Scan for the cell matching the given text and deliver its [X, Y] coordinate at center. 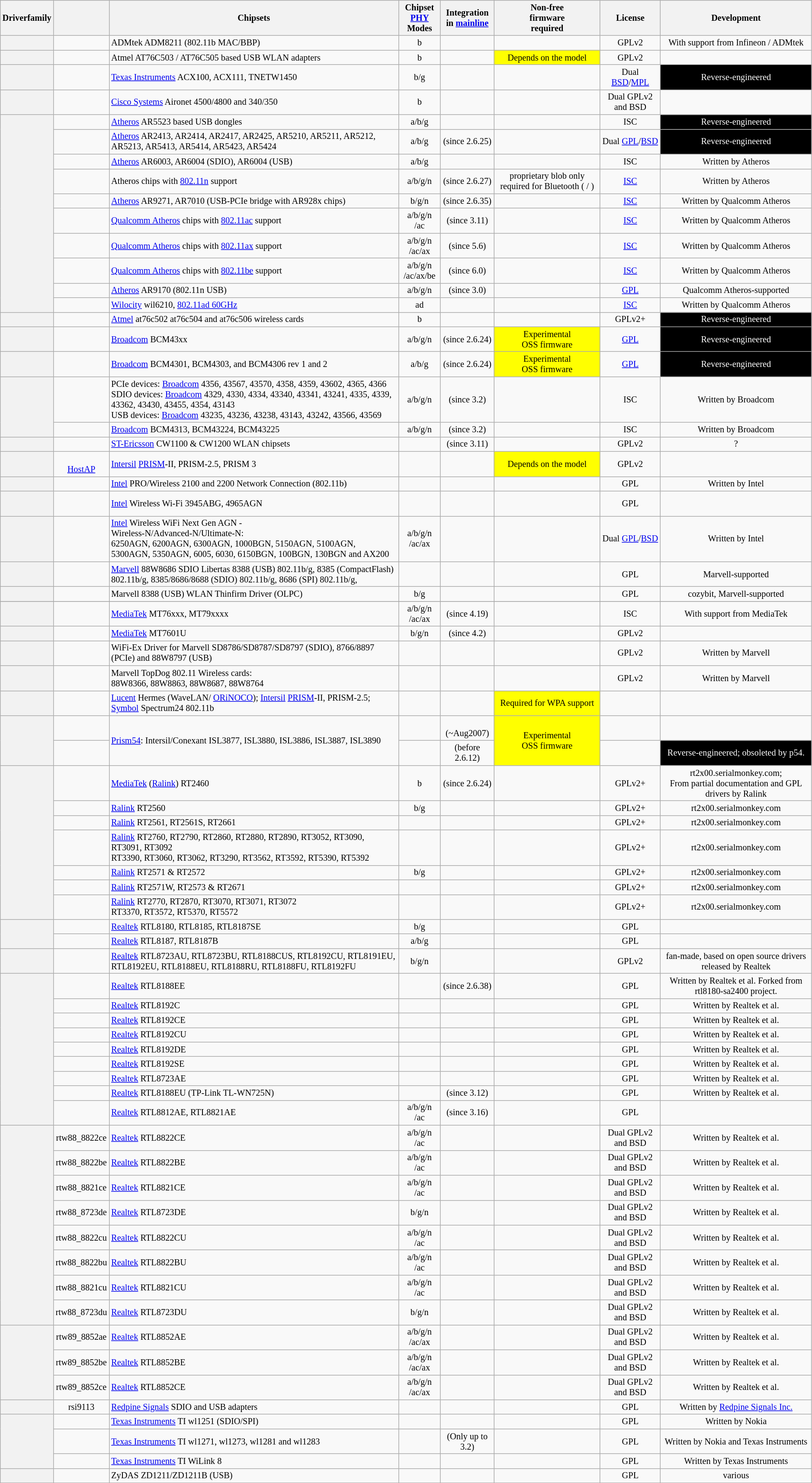
Texas Instruments TI WiLink 8 [254, 1461]
rt2x00.serialmonkey.com; From partial documentation and GPL drivers by Ralink [736, 783]
Written by Realtek et al. Forked from rtl8180-sa2400 project. [736, 986]
Atmel AT76C503 / AT76C505 based USB WLAN adapters [254, 58]
(since 5.6) [467, 246]
Atmel at76c502 at76c504 and at76c506 wireless cards [254, 319]
Written by Texas Instruments [736, 1461]
(~Aug2007) [467, 728]
Written by Nokia [736, 1422]
Wilocity wil6210, 802.11ad 60GHz [254, 305]
Realtek RTL8822CU [254, 1238]
Realtek RTL8192SE [254, 1064]
rtw89_8852ae [81, 1337]
Prism54: Intersil/Conexant ISL3877, ISL3880, ISL3886, ISL3887, ISL3890 [254, 740]
Atheros chips with 802.11n support [254, 181]
Marvell 8388 (USB) WLAN Thinfirm Driver (OLPC) [254, 594]
Realtek RTL8822BE [254, 1163]
HostAP [81, 464]
Driverfamily [27, 18]
(since 2.6.35) [467, 201]
Marvell-supported [736, 574]
Realtek RTL8723AU, RTL8723BU, RTL8188CUS, RTL8192CU, RTL8191EU, RTL8192EU, RTL8188EU, RTL8188RU, RTL8188FU, RTL8192FU [254, 961]
Texas Instruments TI wl1271, wl1273, wl1281 and wl1283 [254, 1441]
Realtek RTL8188EU (TP-Link TL-WN725N) [254, 1093]
Broadcom BCM4313, BCM43224, BCM43225 [254, 430]
Realtek RTL8821CE [254, 1187]
Ralink RT2560 [254, 808]
(since 4.2) [467, 634]
ZyDAS ZD1211/ZD1211B (USB) [254, 1476]
MediaTek MT76xxx, MT79xxxx [254, 614]
rtw88_8723du [81, 1313]
Realtek RTL8852CE [254, 1387]
Realtek RTL8852BE [254, 1362]
(since 2.6.27) [467, 181]
? [736, 444]
Texas Instruments TI wl1251 (SDIO/SPI) [254, 1422]
Chipsets [254, 18]
MediaTek MT7601U [254, 634]
Atheros AR9170 (802.11n USB) [254, 290]
Qualcomm Atheros chips with 802.11ax support [254, 246]
Atheros AR2413, AR2414, AR2417, AR2425, AR5210, AR5211, AR5212, AR5213, AR5413, AR5414, AR5423, AR5424 [254, 142]
rsi9113 [81, 1407]
(since 2.6.38) [467, 986]
rtw88_8822bu [81, 1262]
Reverse-engineered; obsoleted by p54. [736, 753]
Ralink RT2561, RT2561S, RT2661 [254, 823]
Ralink RT2571 & RT2572 [254, 872]
With support from Infineon / ADMtek [736, 43]
Realtek RTL8812AE, RTL8821AE [254, 1113]
rtw88_8821cu [81, 1287]
(since 3.12) [467, 1093]
Lucent Hermes (WaveLAN/ ORiNOCO); Intersil PRISM-II, PRISM-2.5; Symbol Spectrum24 802.11b [254, 703]
Intersil PRISM-II, PRISM-2.5, PRISM 3 [254, 464]
fan-made, based on open source drivers released by Realtek [736, 961]
rtw88_8821ce [81, 1187]
Realtek RTL8723DE [254, 1213]
Realtek RTL8192DE [254, 1049]
rtw88_8723de [81, 1213]
Realtek RTL8723DU [254, 1313]
Atheros AR9271, AR7010 (USB-PCIe bridge with AR928x chips) [254, 201]
Ralink RT2770, RT2870, RT3070, RT3071, RT3072RT3370, RT3572, RT5370, RT5572 [254, 907]
Realtek RTL8821CU [254, 1287]
Broadcom BCM4301, BCM4303, and BCM4306 rev 1 and 2 [254, 364]
Ralink RT2571W, RT2573 & RT2671 [254, 887]
ad [420, 305]
Development [736, 18]
Atheros AR5523 based USB dongles [254, 122]
proprietary blob only required for Bluetooth ( / ) [547, 181]
Intel PRO/Wireless 2100 and 2200 Network Connection (802.11b) [254, 484]
MediaTek (Ralink) RT2460 [254, 783]
various [736, 1476]
rtw88_8822be [81, 1163]
(Only up to 3.2) [467, 1441]
rtw88_8822ce [81, 1138]
Realtek RTL8723AE [254, 1078]
Realtek RTL8192CU [254, 1035]
Realtek RTL8188EE [254, 986]
Redpine Signals SDIO and USB adapters [254, 1407]
Ralink RT2760, RT2790, RT2860, RT2880, RT2890, RT3052, RT3090, RT3091, RT3092RT3390, RT3060, RT3062, RT3290, RT3562, RT3592, RT5390, RT5392 [254, 848]
Required for WPA support [547, 703]
Qualcomm Atheros chips with 802.11ac support [254, 221]
rtw88_8822cu [81, 1238]
Cisco Systems Aironet 4500/4800 and 340/350 [254, 102]
Realtek RTL8192CE [254, 1020]
Written by Nokia and Texas Instruments [736, 1441]
Chipset PHY Modes [420, 18]
Marvell TopDog 802.11 Wireless cards: 88W8366, 88W8863, 88W8687, 88W8764 [254, 678]
(before 2.6.12) [467, 753]
Dual BSD/MPL [630, 77]
ADMtek ADM8211 (802.11b MAC/BBP) [254, 43]
Non-free firmware required [547, 18]
Intel Wireless Wi-Fi 3945ABG, 4965AGN [254, 503]
WiFi-Ex Driver for Marvell SD8786/SD8787/SD8797 (SDIO), 8766/8897 (PCIe) and 88W8797 (USB) [254, 653]
Realtek RTL8822BU [254, 1262]
Realtek RTL8822CE [254, 1138]
rtw89_8852be [81, 1362]
a/b/g/n/ac/ax/be [420, 270]
Marvell 88W8686 SDIO Libertas 8388 (USB) 802.11b/g, 8385 (CompactFlash) 802.11b/g, 8385/8686/8688 (SDIO) 802.11b/g, 8686 (SPI) 802.11b/g, [254, 574]
(since 3.0) [467, 290]
Integration in mainline [467, 18]
Qualcomm Atheros-supported [736, 290]
Texas Instruments ACX100, ACX111, TNETW1450 [254, 77]
Realtek RTL8187, RTL8187B [254, 941]
Written by Redpine Signals Inc. [736, 1407]
Realtek RTL8852AE [254, 1337]
License [630, 18]
Realtek RTL8192C [254, 1006]
ST-Ericsson CW1100 & CW1200 WLAN chipsets [254, 444]
rtw89_8852ce [81, 1387]
(since 6.0) [467, 270]
(since 2.6.25) [467, 142]
With support from MediaTek [736, 614]
Realtek RTL8180, RTL8185, RTL8187SE [254, 926]
(since 3.16) [467, 1113]
(since 4.19) [467, 614]
Broadcom BCM43xx [254, 339]
Qualcomm Atheros chips with 802.11be support [254, 270]
Atheros AR6003, AR6004 (SDIO), AR6004 (USB) [254, 161]
cozybit, Marvell-supported [736, 594]
